Search for the cell housing the specified text and yield its [x, y] center coordinate. 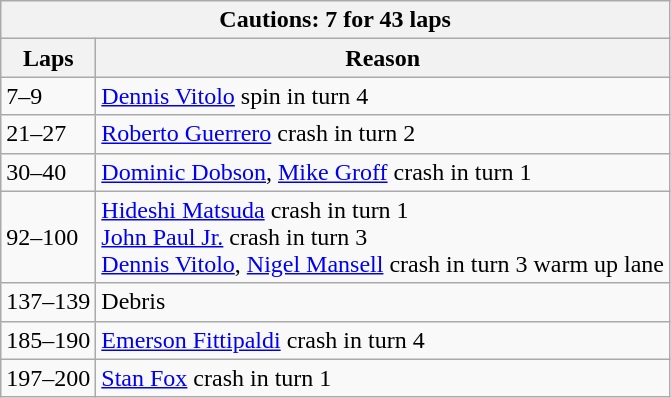
Cautions: 7 for 43 laps [336, 20]
Laps [48, 58]
Debris [383, 302]
197–200 [48, 378]
137–139 [48, 302]
Roberto Guerrero crash in turn 2 [383, 134]
185–190 [48, 340]
92–100 [48, 237]
30–40 [48, 172]
21–27 [48, 134]
Dominic Dobson, Mike Groff crash in turn 1 [383, 172]
Hideshi Matsuda crash in turn 1John Paul Jr. crash in turn 3Dennis Vitolo, Nigel Mansell crash in turn 3 warm up lane [383, 237]
Stan Fox crash in turn 1 [383, 378]
Reason [383, 58]
Emerson Fittipaldi crash in turn 4 [383, 340]
Dennis Vitolo spin in turn 4 [383, 96]
7–9 [48, 96]
